From the cell containing the given text, extract its center point as (X, Y) coordinate. 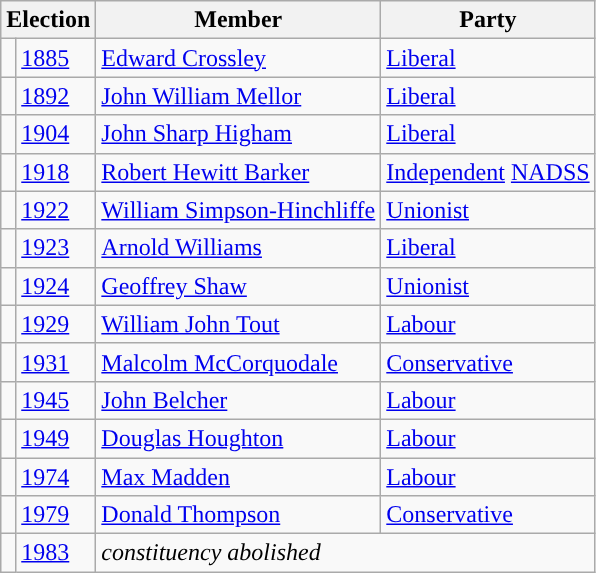
John Sharp Higham (238, 134)
William Simpson-Hinchliffe (238, 210)
Party (488, 20)
Member (238, 20)
1904 (56, 134)
Max Madden (238, 477)
1918 (56, 172)
Edward Crossley (238, 58)
1924 (56, 286)
1892 (56, 96)
1974 (56, 477)
John Belcher (238, 400)
Douglas Houghton (238, 438)
William John Tout (238, 324)
1945 (56, 400)
1922 (56, 210)
Malcolm McCorquodale (238, 362)
Arnold Williams (238, 248)
Geoffrey Shaw (238, 286)
1923 (56, 248)
Election (48, 20)
1949 (56, 438)
constituency abolished (346, 553)
Independent NADSS (488, 172)
Robert Hewitt Barker (238, 172)
1929 (56, 324)
Donald Thompson (238, 515)
1979 (56, 515)
1983 (56, 553)
1931 (56, 362)
John William Mellor (238, 96)
1885 (56, 58)
